Capture the cell that displays the provided text and extract its [X, Y] central coordinate. 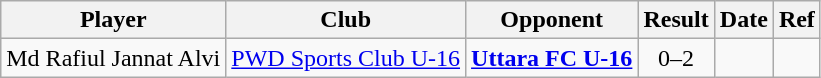
PWD Sports Club U-16 [346, 58]
Date [744, 20]
Player [114, 20]
Opponent [552, 20]
Md Rafiul Jannat Alvi [114, 58]
Uttara FC U-16 [552, 58]
Result [676, 20]
Ref [796, 20]
Club [346, 20]
0–2 [676, 58]
